From the cell containing the given text, extract its center point as (X, Y) coordinate. 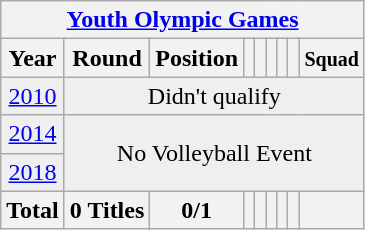
2018 (33, 172)
Total (33, 210)
Position (197, 58)
Squad (332, 58)
Youth Olympic Games (183, 20)
No Volleyball Event (214, 153)
Year (33, 58)
2010 (33, 96)
Round (107, 58)
2014 (33, 134)
0/1 (197, 210)
Didn't qualify (214, 96)
0 Titles (107, 210)
